Locate the cell with the specified text and output its [x, y] center coordinate. 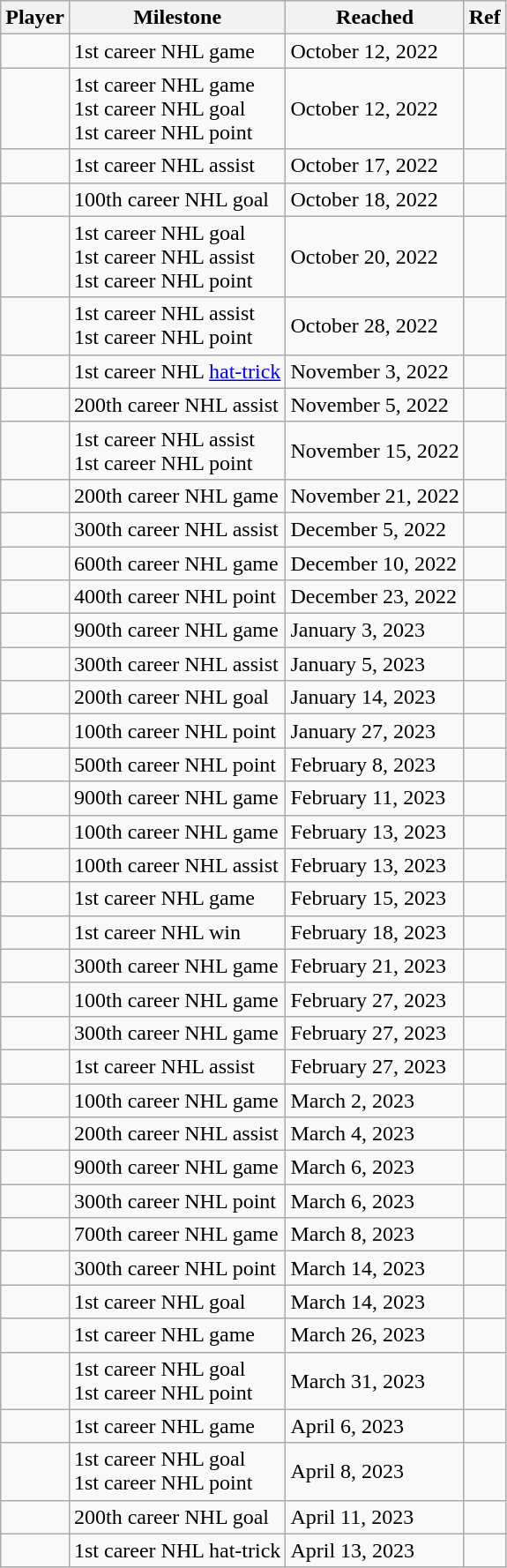
January 3, 2023 [375, 631]
January 27, 2023 [375, 731]
200th career NHL game [176, 496]
March 4, 2023 [375, 1134]
February 15, 2023 [375, 899]
March 31, 2023 [375, 1381]
December 23, 2022 [375, 597]
February 8, 2023 [375, 765]
1st career NHL game1st career NHL goal1st career NHL point [176, 108]
November 3, 2022 [375, 371]
1st career NHL goal1st career NHL assist1st career NHL point [176, 257]
October 18, 2022 [375, 199]
April 8, 2023 [375, 1471]
April 13, 2023 [375, 1550]
400th career NHL point [176, 597]
1st career NHL goal [176, 1302]
Reached [375, 18]
October 17, 2022 [375, 166]
April 6, 2023 [375, 1426]
October 28, 2022 [375, 326]
700th career NHL game [176, 1235]
November 5, 2022 [375, 405]
October 20, 2022 [375, 257]
March 8, 2023 [375, 1235]
Ref [485, 18]
February 21, 2023 [375, 966]
November 21, 2022 [375, 496]
100th career NHL goal [176, 199]
December 10, 2022 [375, 564]
March 2, 2023 [375, 1100]
100th career NHL assist [176, 865]
April 11, 2023 [375, 1517]
500th career NHL point [176, 765]
November 15, 2022 [375, 450]
March 26, 2023 [375, 1335]
January 5, 2023 [375, 664]
Milestone [176, 18]
Player [35, 18]
February 11, 2023 [375, 798]
February 18, 2023 [375, 932]
1st career NHL win [176, 932]
600th career NHL game [176, 564]
December 5, 2022 [375, 529]
100th career NHL point [176, 731]
January 14, 2023 [375, 698]
